Pinpoint the cell where the given text exists, returning its [x, y] midpoint coordinate. 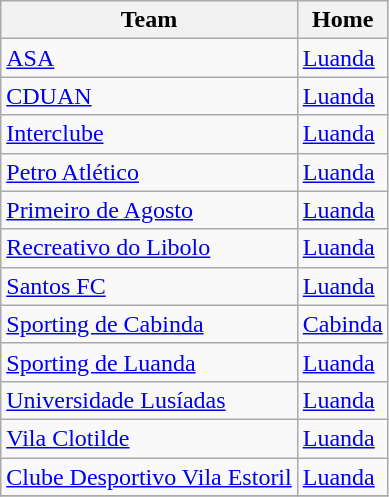
CDUAN [149, 96]
Primeiro de Agosto [149, 210]
Interclube [149, 134]
Recreativo do Libolo [149, 248]
Team [149, 20]
Universidade Lusíadas [149, 400]
Vila Clotilde [149, 438]
ASA [149, 58]
Home [342, 20]
Sporting de Cabinda [149, 324]
Santos FC [149, 286]
Petro Atlético [149, 172]
Cabinda [342, 324]
Clube Desportivo Vila Estoril [149, 477]
Sporting de Luanda [149, 362]
